Determine the [x, y] coordinate at the center of the cell enclosing the given text.  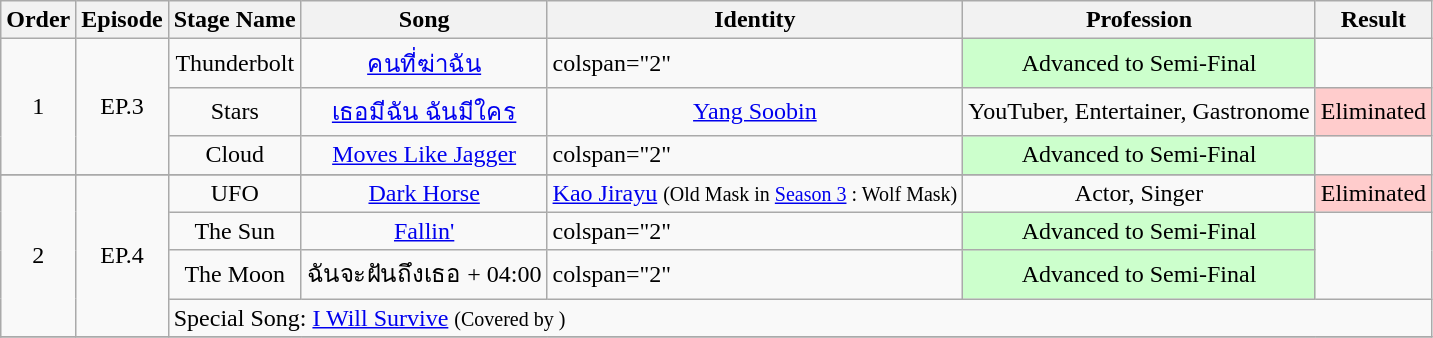
Thunderbolt [234, 64]
Result [1373, 20]
Moves Like Jagger [424, 155]
2 [38, 256]
Special Song: I Will Survive (Covered by ) [800, 318]
เธอมีฉัน ฉันมีใคร [424, 112]
Stars [234, 112]
The Moon [234, 274]
Fallin' [424, 231]
Actor, Singer [1139, 193]
Cloud [234, 155]
Identity [755, 20]
ฉันจะฝันถึงเธอ + 04:00 [424, 274]
EP.4 [122, 256]
1 [38, 106]
Yang Soobin [755, 112]
Order [38, 20]
Stage Name [234, 20]
Profession [1139, 20]
Dark Horse [424, 193]
UFO [234, 193]
The Sun [234, 231]
Episode [122, 20]
YouTuber, Entertainer, Gastronome [1139, 112]
Kao Jirayu (Old Mask in Season 3 : Wolf Mask) [755, 193]
Song [424, 20]
EP.3 [122, 106]
คนที่ฆ่าฉัน [424, 64]
